Return the [x, y] coordinate for the center point of the cell that contains the specified text.  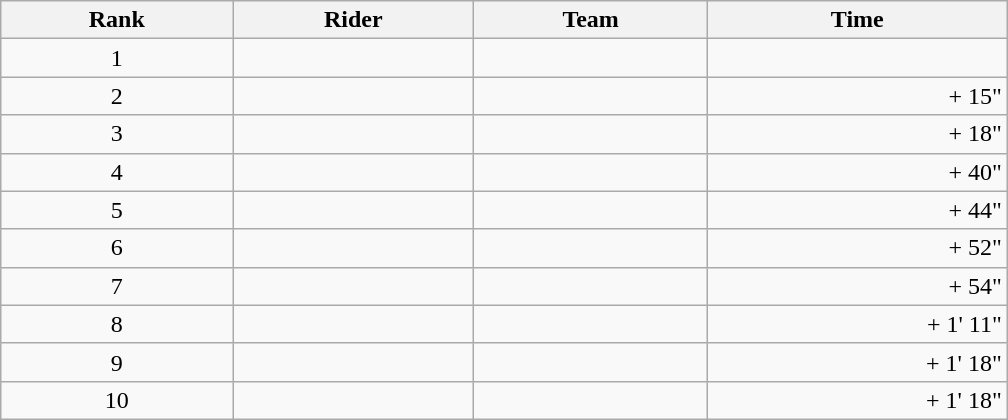
5 [117, 210]
+ 54" [857, 286]
+ 1' 11" [857, 324]
Time [857, 20]
7 [117, 286]
+ 15" [857, 96]
9 [117, 362]
Team [590, 20]
10 [117, 400]
1 [117, 58]
Rider [354, 20]
2 [117, 96]
+ 44" [857, 210]
8 [117, 324]
Rank [117, 20]
6 [117, 248]
+ 18" [857, 134]
3 [117, 134]
4 [117, 172]
+ 52" [857, 248]
+ 40" [857, 172]
